Capture the cell that displays the provided text and extract its [x, y] central coordinate. 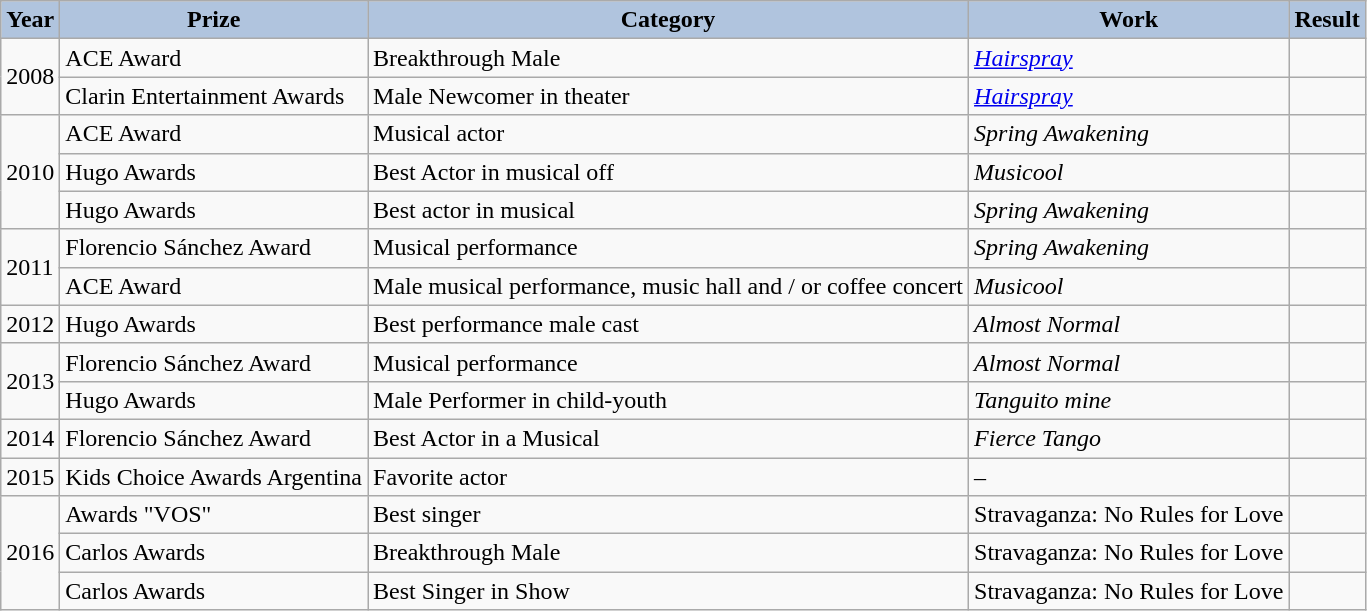
Male Newcomer in theater [668, 96]
Kids Choice Awards Argentina [214, 477]
– [1129, 477]
Male Performer in child-youth [668, 400]
Best performance male cast [668, 324]
Category [668, 20]
2008 [30, 77]
Best actor in musical [668, 210]
2012 [30, 324]
2013 [30, 381]
Best Actor in a Musical [668, 438]
2016 [30, 553]
Year [30, 20]
Tanguito mine [1129, 400]
Best singer [668, 515]
Male musical performance, music hall and / or coffee concert [668, 286]
Awards "VOS" [214, 515]
Result [1327, 20]
Fierce Tango [1129, 438]
2015 [30, 477]
Work [1129, 20]
2011 [30, 267]
Best Singer in Show [668, 591]
Favorite actor [668, 477]
Clarin Entertainment Awards [214, 96]
2014 [30, 438]
2010 [30, 172]
Musical actor [668, 134]
Best Actor in musical off [668, 172]
Prize [214, 20]
